Output the (X, Y) coordinate of the center of the cell containing the given text.  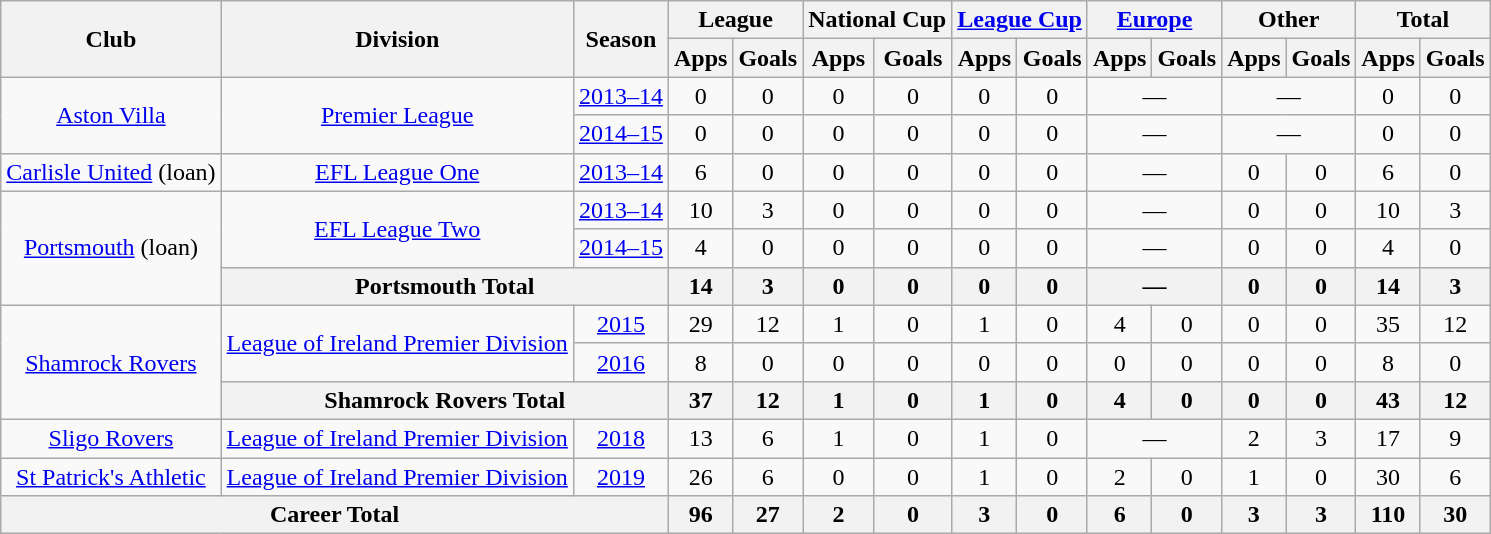
96 (700, 515)
43 (1388, 400)
EFL League Two (397, 229)
League Cup (1020, 20)
Career Total (335, 515)
35 (1388, 324)
Sligo Rovers (111, 438)
Portsmouth Total (444, 286)
Premier League (397, 115)
26 (700, 477)
9 (1455, 438)
17 (1388, 438)
Season (620, 39)
37 (700, 400)
League (735, 20)
Portsmouth (loan) (111, 248)
National Cup (878, 20)
2019 (620, 477)
2018 (620, 438)
110 (1388, 515)
13 (700, 438)
Carlisle United (loan) (111, 172)
Total (1423, 20)
Aston Villa (111, 115)
St Patrick's Athletic (111, 477)
29 (700, 324)
27 (768, 515)
Shamrock Rovers (111, 362)
Club (111, 39)
2016 (620, 362)
Division (397, 39)
EFL League One (397, 172)
Shamrock Rovers Total (444, 400)
Other (1289, 20)
Europe (1154, 20)
2015 (620, 324)
